Find where the given text appears and provide that cell's center as (X, Y) coordinate. 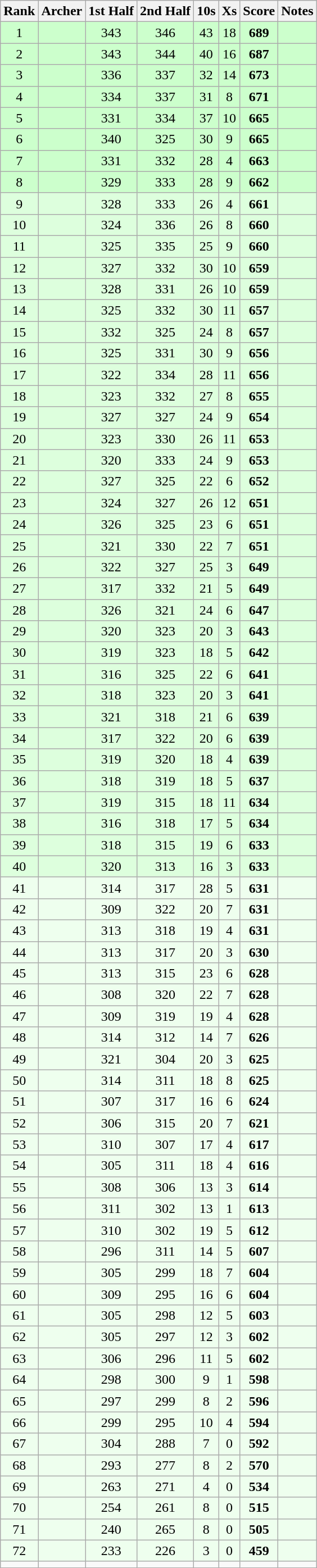
53 (19, 1144)
254 (111, 1508)
72 (19, 1551)
57 (19, 1230)
66 (19, 1422)
614 (259, 1187)
51 (19, 1102)
71 (19, 1529)
592 (259, 1444)
2nd Half (165, 11)
616 (259, 1166)
59 (19, 1272)
346 (165, 33)
687 (259, 54)
598 (259, 1380)
661 (259, 203)
607 (259, 1251)
Notes (297, 11)
312 (165, 1038)
344 (165, 54)
671 (259, 97)
293 (111, 1465)
61 (19, 1316)
68 (19, 1465)
52 (19, 1123)
49 (19, 1059)
226 (165, 1551)
33 (19, 717)
613 (259, 1208)
265 (165, 1529)
329 (111, 182)
534 (259, 1487)
673 (259, 75)
624 (259, 1102)
630 (259, 952)
603 (259, 1316)
46 (19, 995)
689 (259, 33)
38 (19, 824)
596 (259, 1401)
300 (165, 1380)
612 (259, 1230)
55 (19, 1187)
65 (19, 1401)
50 (19, 1080)
29 (19, 631)
642 (259, 653)
69 (19, 1487)
47 (19, 1016)
10s (206, 11)
261 (165, 1508)
35 (19, 760)
1st Half (111, 11)
335 (165, 246)
Score (259, 11)
594 (259, 1422)
Rank (19, 11)
64 (19, 1380)
39 (19, 845)
288 (165, 1444)
662 (259, 182)
70 (19, 1508)
54 (19, 1166)
Archer (62, 11)
643 (259, 631)
58 (19, 1251)
62 (19, 1337)
617 (259, 1144)
233 (111, 1551)
15 (19, 332)
63 (19, 1358)
655 (259, 396)
42 (19, 909)
45 (19, 974)
56 (19, 1208)
240 (111, 1529)
663 (259, 161)
654 (259, 417)
340 (111, 139)
60 (19, 1294)
459 (259, 1551)
34 (19, 738)
48 (19, 1038)
637 (259, 781)
570 (259, 1465)
647 (259, 610)
515 (259, 1508)
44 (19, 952)
505 (259, 1529)
Xs (229, 11)
271 (165, 1487)
621 (259, 1123)
652 (259, 481)
277 (165, 1465)
263 (111, 1487)
41 (19, 888)
67 (19, 1444)
626 (259, 1038)
36 (19, 781)
